Output the [X, Y] coordinate of the center of the cell containing the given text.  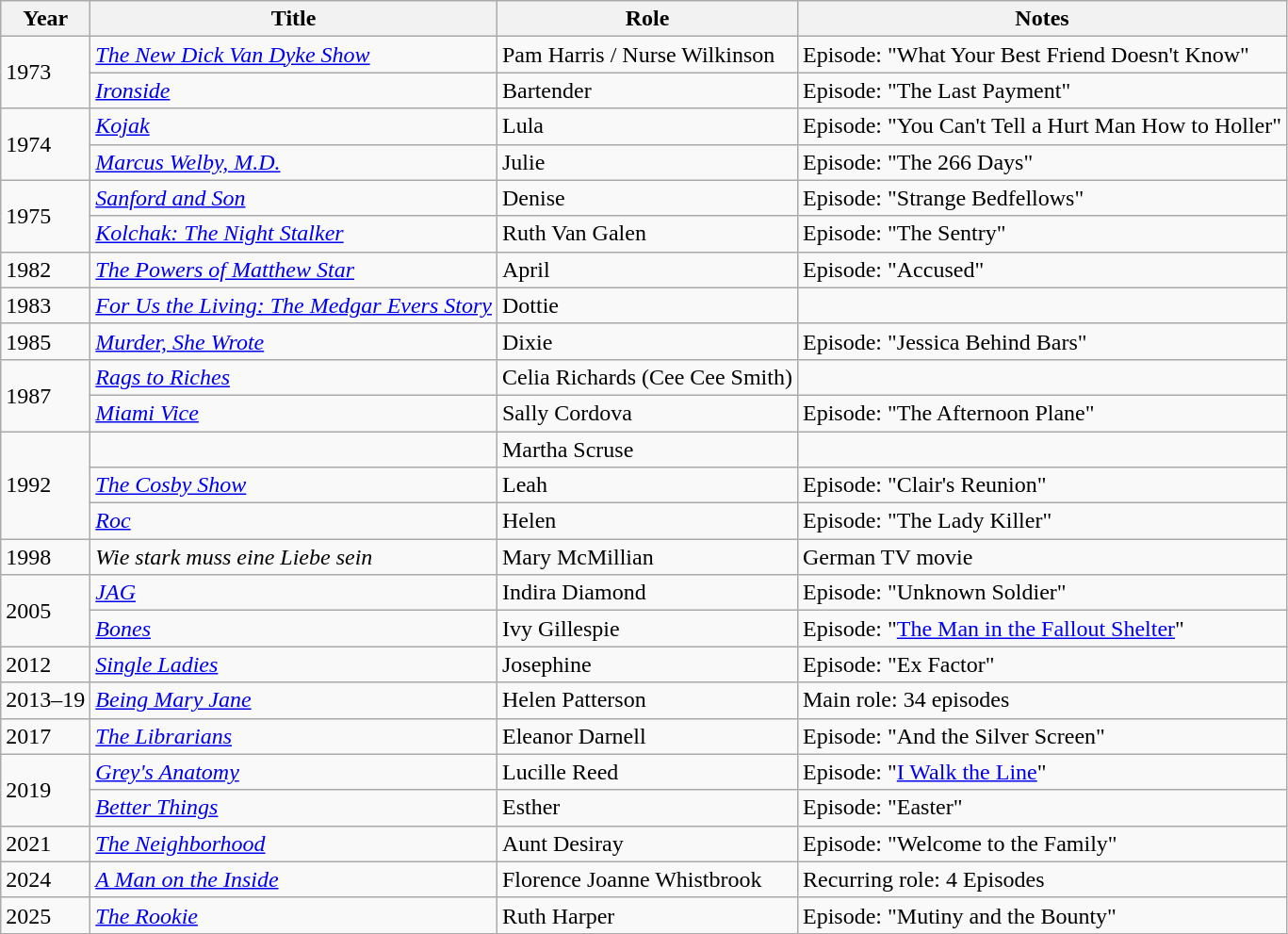
Episode: "The 266 Days" [1042, 162]
Lucille Reed [646, 772]
The New Dick Van Dyke Show [294, 55]
Sally Cordova [646, 413]
Episode: "Accused" [1042, 270]
Roc [294, 521]
The Cosby Show [294, 485]
Main role: 34 episodes [1042, 700]
Martha Scruse [646, 450]
1998 [45, 557]
Dottie [646, 305]
Episode: "Ex Factor" [1042, 664]
Episode: "What Your Best Friend Doesn't Know" [1042, 55]
2021 [45, 844]
Episode: "Mutiny and the Bounty" [1042, 915]
Episode: "The Last Payment" [1042, 90]
Wie stark muss eine Liebe sein [294, 557]
Denise [646, 198]
Episode: "Welcome to the Family" [1042, 844]
1985 [45, 341]
Episode: "Strange Bedfellows" [1042, 198]
The Powers of Matthew Star [294, 270]
2017 [45, 736]
2024 [45, 879]
Pam Harris / Nurse Wilkinson [646, 55]
1974 [45, 144]
Episode: "And the Silver Screen" [1042, 736]
1992 [45, 485]
The Rookie [294, 915]
Eleanor Darnell [646, 736]
Leah [646, 485]
Aunt Desiray [646, 844]
Ironside [294, 90]
Grey's Anatomy [294, 772]
JAG [294, 593]
2013–19 [45, 700]
Bones [294, 629]
1987 [45, 395]
For Us the Living: The Medgar Evers Story [294, 305]
Julie [646, 162]
Indira Diamond [646, 593]
Year [45, 19]
Episode: "Unknown Soldier" [1042, 593]
The Neighborhood [294, 844]
Marcus Welby, M.D. [294, 162]
Episode: "The Man in the Fallout Shelter" [1042, 629]
2025 [45, 915]
Being Mary Jane [294, 700]
Helen [646, 521]
Lula [646, 126]
Rags to Riches [294, 377]
Role [646, 19]
Better Things [294, 808]
Single Ladies [294, 664]
Notes [1042, 19]
Episode: "I Walk the Line" [1042, 772]
2005 [45, 611]
1983 [45, 305]
Dixie [646, 341]
Title [294, 19]
1973 [45, 73]
Murder, She Wrote [294, 341]
Episode: "Easter" [1042, 808]
Mary McMillian [646, 557]
2019 [45, 790]
Episode: "The Afternoon Plane" [1042, 413]
Episode: "Jessica Behind Bars" [1042, 341]
April [646, 270]
Esther [646, 808]
Kojak [294, 126]
Kolchak: The Night Stalker [294, 234]
Josephine [646, 664]
Episode: "You Can't Tell a Hurt Man How to Holler" [1042, 126]
1982 [45, 270]
Miami Vice [294, 413]
The Librarians [294, 736]
Recurring role: 4 Episodes [1042, 879]
Ivy Gillespie [646, 629]
Ruth Harper [646, 915]
German TV movie [1042, 557]
Ruth Van Galen [646, 234]
Bartender [646, 90]
Celia Richards (Cee Cee Smith) [646, 377]
A Man on the Inside [294, 879]
Episode: "Clair's Reunion" [1042, 485]
Florence Joanne Whistbrook [646, 879]
1975 [45, 216]
Sanford and Son [294, 198]
Helen Patterson [646, 700]
Episode: "The Lady Killer" [1042, 521]
Episode: "The Sentry" [1042, 234]
2012 [45, 664]
